Pinpoint the cell where the given text exists, returning its (x, y) midpoint coordinate. 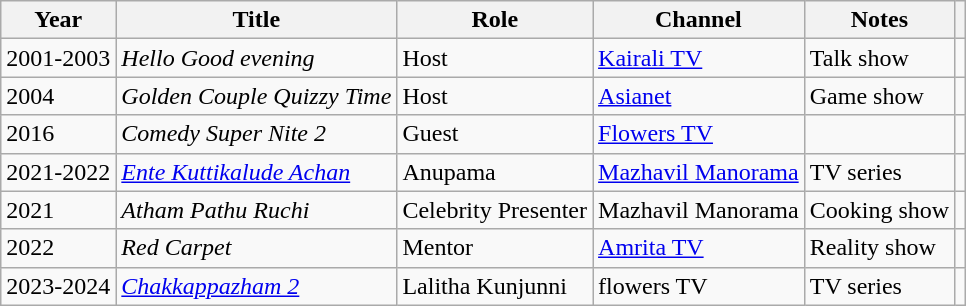
2004 (58, 96)
Asianet (699, 96)
Golden Couple Quizzy Time (256, 96)
Red Carpet (256, 248)
Year (58, 20)
Reality show (879, 248)
Comedy Super Nite 2 (256, 134)
2016 (58, 134)
2021-2022 (58, 172)
Chakkappazham 2 (256, 286)
Game show (879, 96)
Kairali TV (699, 58)
Talk show (879, 58)
Title (256, 20)
2023-2024 (58, 286)
Mentor (495, 248)
flowers TV (699, 286)
Celebrity Presenter (495, 210)
2021 (58, 210)
Notes (879, 20)
Amrita TV (699, 248)
2022 (58, 248)
Cooking show (879, 210)
Channel (699, 20)
Hello Good evening (256, 58)
Flowers TV (699, 134)
Ente Kuttikalude Achan (256, 172)
2001-2003 (58, 58)
Lalitha Kunjunni (495, 286)
Atham Pathu Ruchi (256, 210)
Anupama (495, 172)
Role (495, 20)
Guest (495, 134)
